Search for the cell housing the specified text and yield its [X, Y] center coordinate. 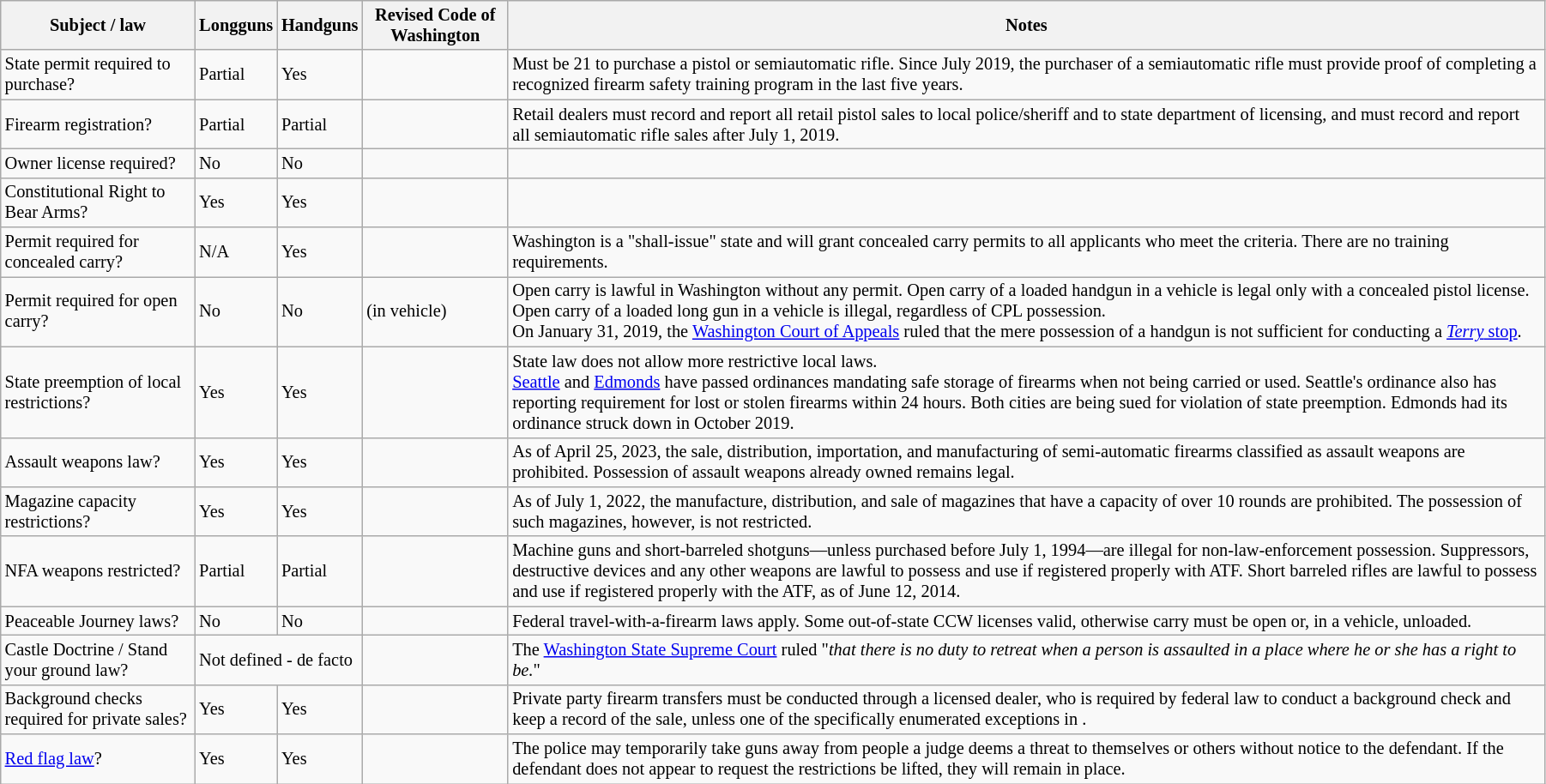
State permit required to purchase? [98, 75]
Magazine capacity restrictions? [98, 511]
Revised Code of Washington [435, 25]
State preemption of local restrictions? [98, 392]
The Washington State Supreme Court ruled "that there is no duty to retreat when a person is assaulted in a place where he or she has a right to be." [1026, 660]
Red flag law? [98, 759]
Constitutional Right to Bear Arms? [98, 202]
Castle Doctrine / Stand your ground law? [98, 660]
Firearm registration? [98, 124]
Not defined - de facto [278, 660]
Assault weapons law? [98, 462]
Notes [1026, 25]
Handguns [319, 25]
Permit required for concealed carry? [98, 252]
Peaceable Journey laws? [98, 621]
NFA weapons restricted? [98, 571]
Background checks required for private sales? [98, 709]
(in vehicle) [435, 311]
N/A [236, 252]
Subject / law [98, 25]
Longguns [236, 25]
Owner license required? [98, 163]
Permit required for open carry? [98, 311]
Federal travel-with-a-firearm laws apply. Some out-of-state CCW licenses valid, otherwise carry must be open or, in a vehicle, unloaded. [1026, 621]
